Capture the cell that displays the provided text and extract its (x, y) central coordinate. 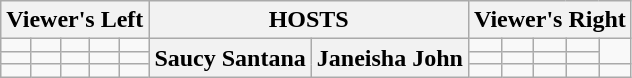
Viewer's Left (75, 20)
HOSTS (309, 20)
Viewer's Right (550, 20)
Saucy Santana (230, 58)
Janeisha John (390, 58)
